Extract the (x, y) coordinate from the center of the cell holding the provided text.  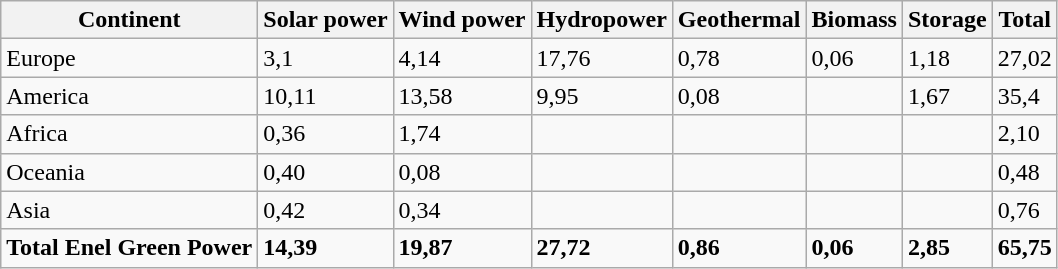
9,95 (602, 96)
17,76 (602, 58)
Storage (947, 20)
0,36 (326, 134)
Africa (130, 134)
0,48 (1024, 172)
65,75 (1024, 248)
0,34 (462, 210)
Solar power (326, 20)
Oceania (130, 172)
Total (1024, 20)
Biomass (854, 20)
3,1 (326, 58)
19,87 (462, 248)
Wind power (462, 20)
35,4 (1024, 96)
Continent (130, 20)
0,40 (326, 172)
0,42 (326, 210)
1,74 (462, 134)
10,11 (326, 96)
2,85 (947, 248)
Europe (130, 58)
27,72 (602, 248)
America (130, 96)
0,86 (739, 248)
27,02 (1024, 58)
4,14 (462, 58)
2,10 (1024, 134)
0,76 (1024, 210)
0,78 (739, 58)
1,67 (947, 96)
13,58 (462, 96)
Asia (130, 210)
Geothermal (739, 20)
Total Enel Green Power (130, 248)
Hydropower (602, 20)
14,39 (326, 248)
1,18 (947, 58)
